Pinpoint the cell where the given text exists, returning its (X, Y) midpoint coordinate. 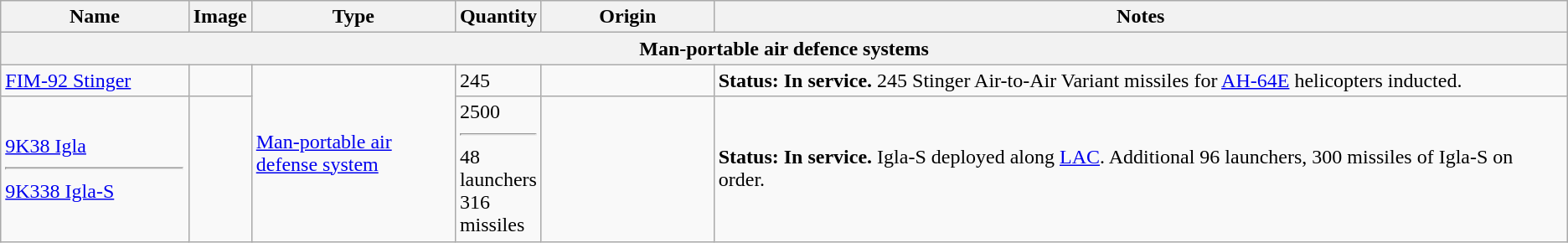
FIM-92 Stinger (95, 80)
250048 launchers316 missiles (498, 169)
Origin (627, 17)
245 (498, 80)
Quantity (498, 17)
Type (353, 17)
Status: In service. 245 Stinger Air-to-Air Variant missiles for AH-64E helicopters inducted. (1141, 80)
Man-portable air defence systems (784, 49)
Man-portable air defense system (353, 153)
Image (219, 17)
9K38 Igla9K338 Igla-S (95, 169)
Notes (1141, 17)
Status: In service. Igla-S deployed along LAC. Additional 96 launchers, 300 missiles of Igla-S on order. (1141, 169)
Name (95, 17)
